Provide the (X, Y) coordinate of the cell's center where the given text is located.  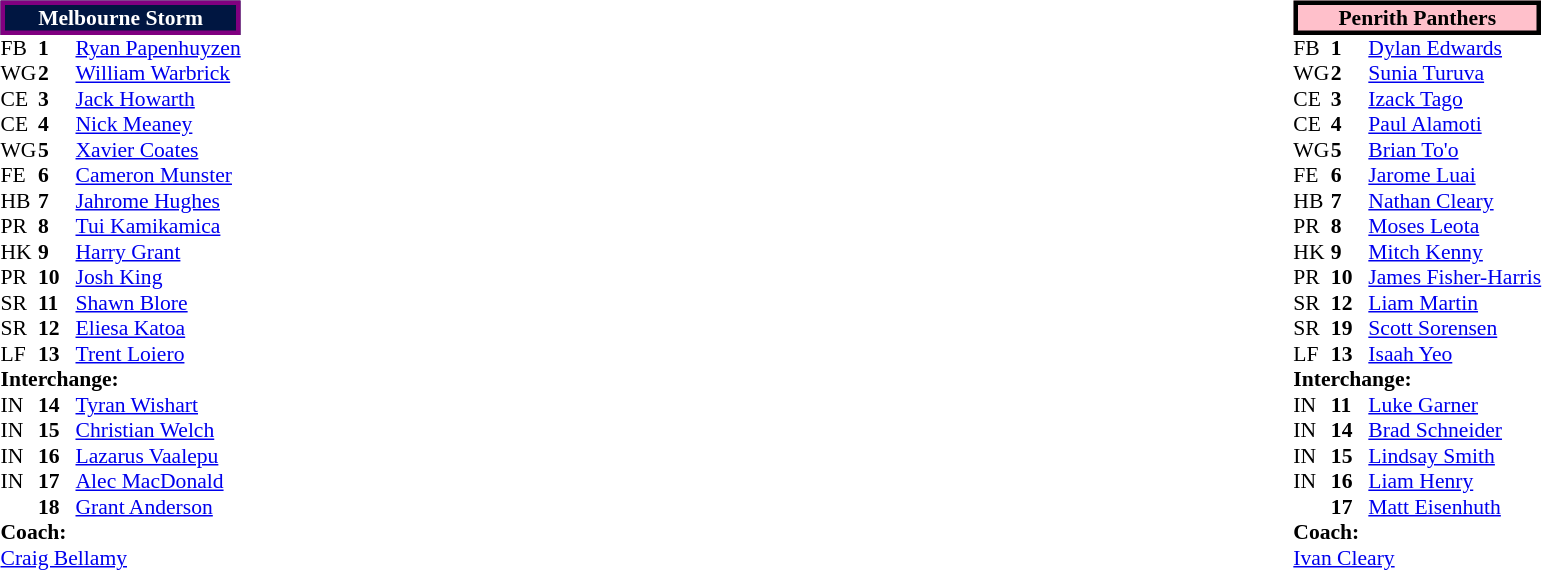
Jahrome Hughes (158, 201)
Izack Tago (1454, 99)
Eliesa Katoa (158, 329)
Jarome Luai (1454, 175)
Alec MacDonald (158, 481)
Ryan Papenhuyzen (158, 48)
William Warbrick (158, 73)
Josh King (158, 277)
Lindsay Smith (1454, 456)
Liam Martin (1454, 303)
Isaah Yeo (1454, 354)
Luke Garner (1454, 405)
Harry Grant (158, 252)
Tyran Wishart (158, 405)
Brian To'o (1454, 150)
Nick Meaney (158, 125)
Moses Leota (1454, 227)
Paul Alamoti (1454, 125)
Shawn Blore (158, 303)
Dylan Edwards (1454, 48)
Nathan Cleary (1454, 201)
Mitch Kenny (1454, 252)
Lazarus Vaalepu (158, 456)
Grant Anderson (158, 507)
Trent Loiero (158, 354)
Xavier Coates (158, 150)
Jack Howarth (158, 99)
Scott Sorensen (1454, 329)
Brad Schneider (1454, 431)
Tui Kamikamica (158, 227)
Penrith Panthers (1417, 17)
Liam Henry (1454, 481)
Sunia Turuva (1454, 73)
Christian Welch (158, 431)
Cameron Munster (158, 175)
James Fisher-Harris (1454, 277)
Melbourne Storm (120, 17)
Matt Eisenhuth (1454, 507)
18 (57, 507)
19 (1350, 329)
